Detect which cell encompasses the target text, then output its [x, y] center coordinate. 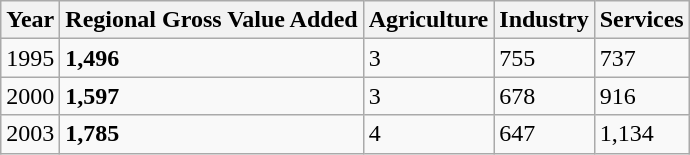
1995 [30, 58]
Services [642, 20]
737 [642, 58]
916 [642, 96]
1,496 [212, 58]
1,134 [642, 134]
678 [544, 96]
647 [544, 134]
Industry [544, 20]
1,597 [212, 96]
2000 [30, 96]
1,785 [212, 134]
4 [428, 134]
2003 [30, 134]
Year [30, 20]
755 [544, 58]
Regional Gross Value Added [212, 20]
Agriculture [428, 20]
